Locate the cell with the specified text and output its [X, Y] center coordinate. 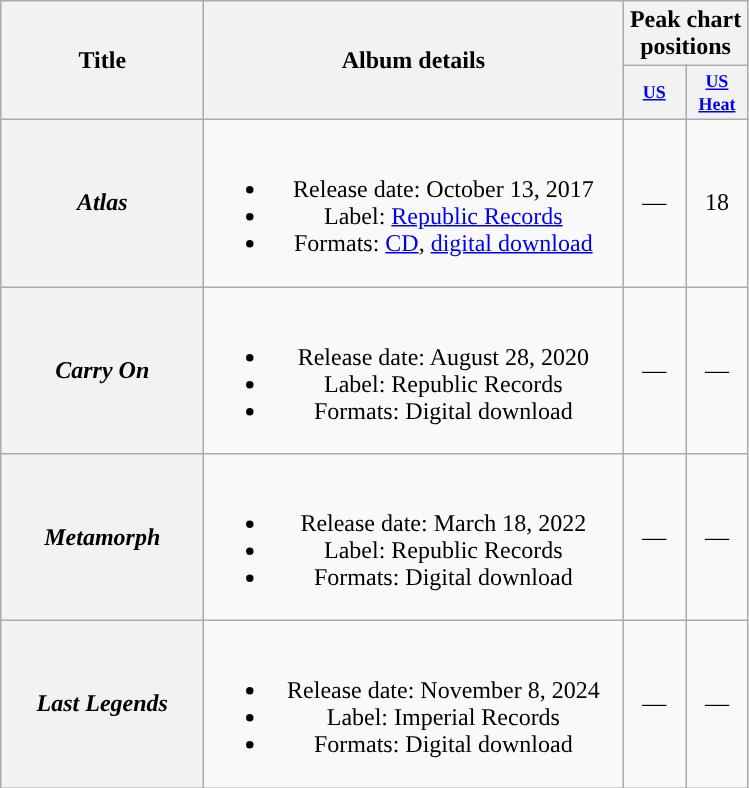
18 [718, 202]
Last Legends [102, 704]
Release date: October 13, 2017Label: Republic RecordsFormats: CD, digital download [414, 202]
US Heat [718, 93]
Title [102, 60]
Album details [414, 60]
Peak chart positions [686, 34]
Carry On [102, 370]
Release date: November 8, 2024Label: Imperial RecordsFormats: Digital download [414, 704]
US [654, 93]
Atlas [102, 202]
Release date: August 28, 2020Label: Republic RecordsFormats: Digital download [414, 370]
Metamorph [102, 538]
Release date: March 18, 2022Label: Republic RecordsFormats: Digital download [414, 538]
